Find where the given text appears and provide that cell's center as [X, Y] coordinate. 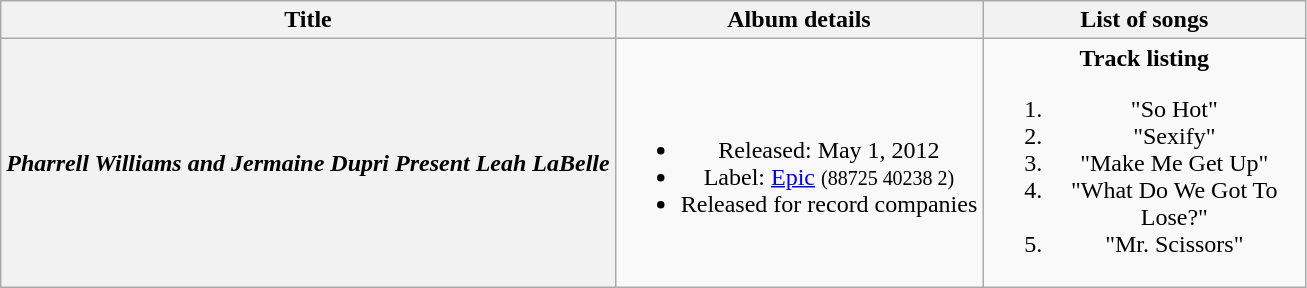
Album details [799, 20]
List of songs [1144, 20]
Track listing"So Hot""Sexify""Make Me Get Up""What Do We Got To Lose?""Mr. Scissors" [1144, 163]
Pharrell Williams and Jermaine Dupri Present Leah LaBelle [308, 163]
Title [308, 20]
Released: May 1, 2012Label: Epic (88725 40238 2)Released for record companies [799, 163]
